Search for the cell housing the specified text and yield its [x, y] center coordinate. 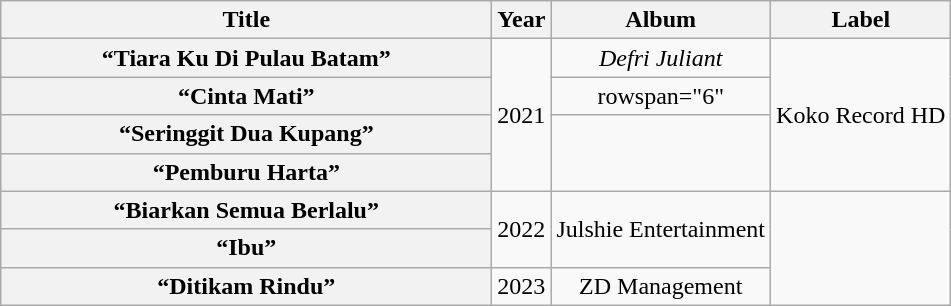
ZD Management [661, 286]
“Tiara Ku Di Pulau Batam” [246, 58]
rowspan="6" [661, 96]
Julshie Entertainment [661, 229]
2023 [522, 286]
Title [246, 20]
“Biarkan Semua Berlalu” [246, 210]
Year [522, 20]
Label [861, 20]
2021 [522, 115]
Koko Record HD [861, 115]
“Ibu” [246, 248]
“Ditikam Rindu” [246, 286]
“Seringgit Dua Kupang” [246, 134]
Album [661, 20]
“Cinta Mati” [246, 96]
Defri Juliant [661, 58]
“Pemburu Harta” [246, 172]
2022 [522, 229]
